Extract the (X, Y) coordinate from the center of the cell holding the provided text.  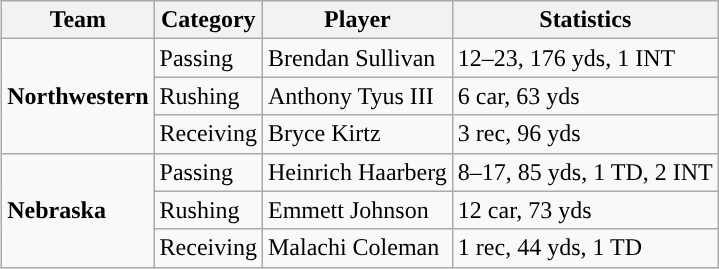
Statistics (585, 20)
Heinrich Haarberg (357, 172)
Anthony Tyus III (357, 96)
Brendan Sullivan (357, 58)
12 car, 73 yds (585, 210)
1 rec, 44 yds, 1 TD (585, 248)
Bryce Kirtz (357, 134)
Emmett Johnson (357, 210)
Nebraska (78, 210)
12–23, 176 yds, 1 INT (585, 58)
6 car, 63 yds (585, 96)
Team (78, 20)
Player (357, 20)
8–17, 85 yds, 1 TD, 2 INT (585, 172)
Category (208, 20)
Malachi Coleman (357, 248)
Northwestern (78, 96)
3 rec, 96 yds (585, 134)
